Scan for the cell matching the given text and deliver its (x, y) coordinate at center. 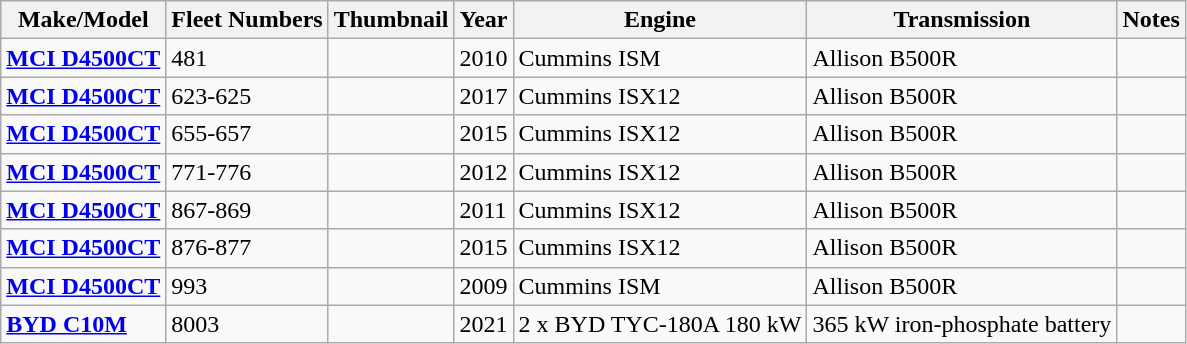
2017 (484, 96)
Notes (1151, 20)
Thumbnail (391, 20)
Transmission (962, 20)
2011 (484, 210)
Fleet Numbers (247, 20)
2009 (484, 286)
623-625 (247, 96)
8003 (247, 324)
Year (484, 20)
867-869 (247, 210)
771-776 (247, 172)
655-657 (247, 134)
481 (247, 58)
993 (247, 286)
2 x BYD TYC-180A 180 kW (660, 324)
2012 (484, 172)
2010 (484, 58)
876-877 (247, 248)
2021 (484, 324)
Make/Model (84, 20)
365 kW iron-phosphate battery (962, 324)
Engine (660, 20)
BYD C10M (84, 324)
